Output the [x, y] coordinate of the center of the cell containing the given text.  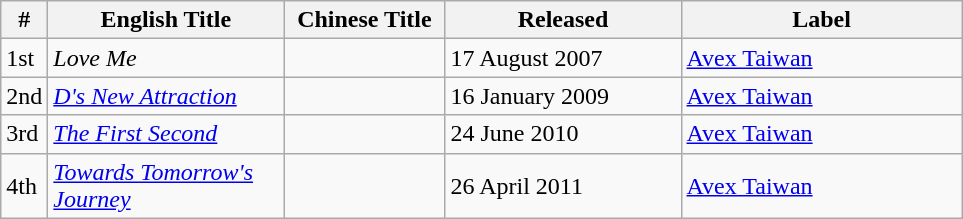
16 January 2009 [563, 96]
English Title [166, 20]
Released [563, 20]
D's New Attraction [166, 96]
# [24, 20]
The First Second [166, 134]
17 August 2007 [563, 58]
3rd [24, 134]
Label [822, 20]
24 June 2010 [563, 134]
Chinese Title [364, 20]
4th [24, 186]
Towards Tomorrow's Journey [166, 186]
Love Me [166, 58]
2nd [24, 96]
26 April 2011 [563, 186]
1st [24, 58]
